Output the [x, y] coordinate of the center of the cell containing the given text.  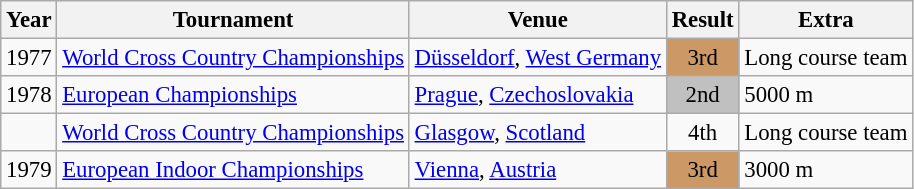
Düsseldorf, West Germany [538, 58]
2nd [702, 95]
1978 [29, 95]
Tournament [233, 20]
Venue [538, 20]
European Indoor Championships [233, 170]
European Championships [233, 95]
1977 [29, 58]
Prague, Czechoslovakia [538, 95]
1979 [29, 170]
Glasgow, Scotland [538, 133]
3000 m [826, 170]
Extra [826, 20]
4th [702, 133]
Vienna, Austria [538, 170]
Year [29, 20]
5000 m [826, 95]
Result [702, 20]
